Return the [x, y] coordinate for the center point of the cell that contains the specified text.  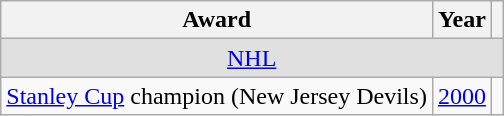
NHL [252, 58]
Award [217, 20]
Year [462, 20]
2000 [462, 96]
Stanley Cup champion (New Jersey Devils) [217, 96]
